Detect which cell encompasses the target text, then output its [X, Y] center coordinate. 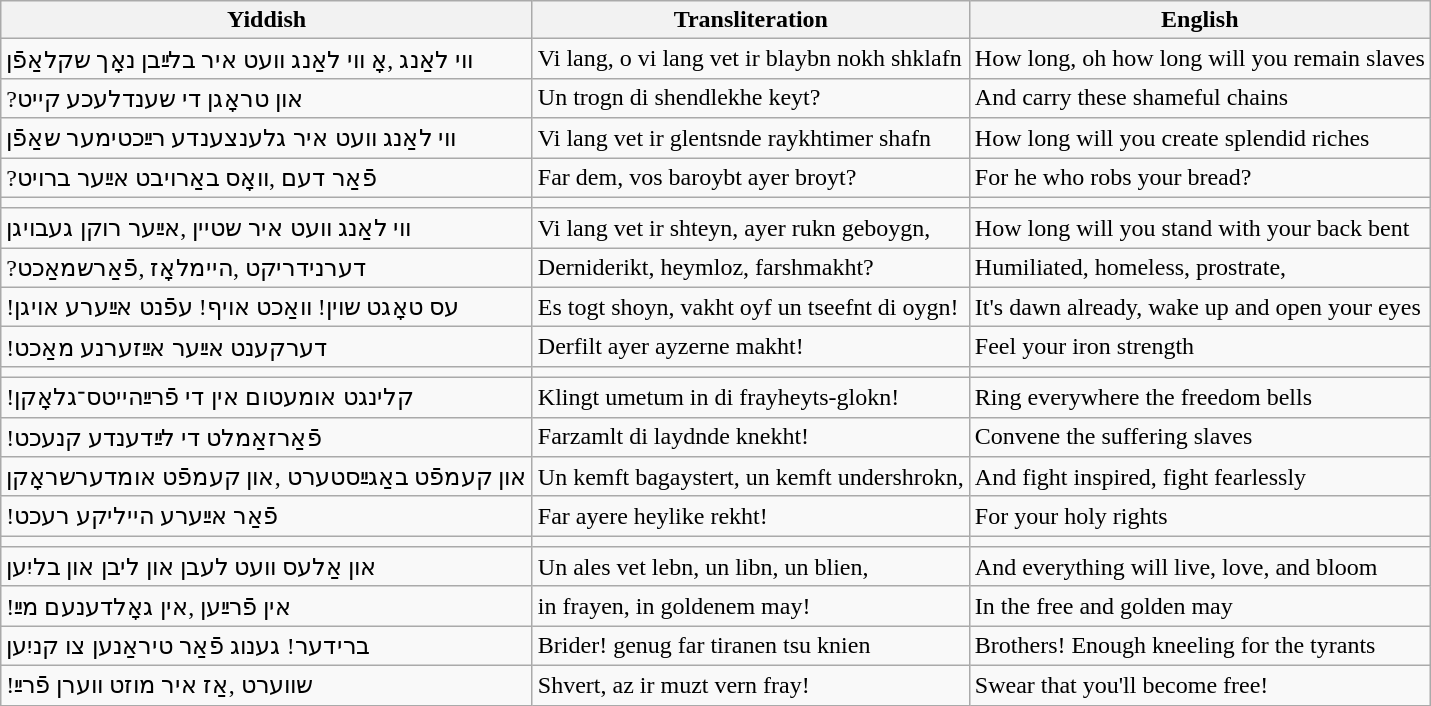
English [1200, 20]
How long will you stand with your back bent [1200, 228]
Transliteration [750, 20]
?און טראָגן די שענדלעכע קייט [267, 98]
How long, oh how long will you remain slaves [1200, 59]
און אַלעס וועט לעבן און ליבן און בליִען [267, 567]
Vi lang vet ir shteyn, ayer rukn geboygn, [750, 228]
Feel your iron strength [1200, 347]
In the free and golden may [1200, 606]
און קעמפֿט באַגײַסטערט ,און קעמפֿט אומדערשראָקן [267, 477]
Derniderikt, heymloz, farshmakht? [750, 268]
!פֿאַרזאַמלט די לײַדענדע קנעכט [267, 437]
!דערקענט אײַער אײַזערנע מאַכט [267, 347]
Klingt umetum in di frayheyts-glokn! [750, 397]
For he who robs your bread? [1200, 178]
!שווערט ,אַז איר מוזט ווערן פֿרײַ [267, 685]
Convene the suffering slaves [1200, 437]
It's dawn already, wake up and open your eyes [1200, 307]
?פֿאַר דעם ,וואָס באַרויבט אײַער ברויט [267, 178]
!פֿאַר אײַערע הייליקע רעכט [267, 516]
Brothers! Enough kneeling for the tyrants [1200, 646]
ווי לאַנג וועט איר גלענצענדע רײַכטימער שאַפֿן [267, 138]
For your holy rights [1200, 516]
Es togt shoyn, vakht oyf un tseefnt di oygn! [750, 307]
Far dem, vos baroybt ayer broyt? [750, 178]
!קלינגט אומעטום אין די פֿרײַהייטס־גלאָקן [267, 397]
And everything will live, love, and bloom [1200, 567]
ווי לאַנג ,אָ ווי לאַנג וועט איר בלײַבן נאָך שקלאַפֿן [267, 59]
Vi lang vet ir glentsnde raykhtimer shafn [750, 138]
Far ayere heylike rekht! [750, 516]
Derfilt ayer ayzerne makht! [750, 347]
!אין פֿרײַען ,אין גאָלדענעם מײַ [267, 606]
Un ales vet lebn, un libn, un blien, [750, 567]
And carry these shameful chains [1200, 98]
Farzamlt di laydnde knekht! [750, 437]
Un kemft bagaystert, un kemft undershrokn, [750, 477]
Humiliated, homeless, prostrate, [1200, 268]
Shvert, az ir muzt vern fray! [750, 685]
?דערנידריקט ,היימלאָז ,פֿאַרשמאַכט [267, 268]
And fight inspired, fight fearlessly [1200, 477]
ברידער! גענוג פֿאַר טיראַנען צו קניִען [267, 646]
Vi lang, o vi lang vet ir blaybn nokh shklafn [750, 59]
Swear that you'll become free! [1200, 685]
Ring everywhere the freedom bells [1200, 397]
ווי לאַנג וועט איר שטיין ,אײַער רוקן געבויגן [267, 228]
Un trogn di shendlekhe keyt? [750, 98]
Yiddish [267, 20]
Brider! genug far tiranen tsu knien [750, 646]
!עס טאָגט שוין! וואַכט אויף! עפֿנט אײַערע אויגן [267, 307]
in frayen, in goldenem may! [750, 606]
How long will you create splendid riches [1200, 138]
